Determine the (x, y) coordinate at the center of the cell enclosing the given text.  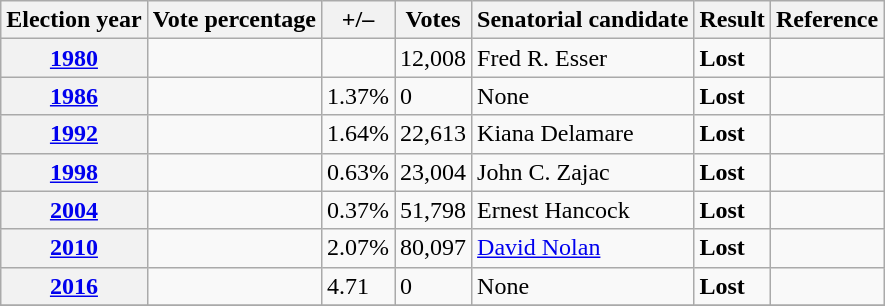
0.37% (358, 210)
David Nolan (583, 248)
4.71 (358, 286)
Fred R. Esser (583, 58)
+/– (358, 20)
Kiana Delamare (583, 134)
Reference (826, 20)
1.37% (358, 96)
John C. Zajac (583, 172)
51,798 (434, 210)
2016 (74, 286)
22,613 (434, 134)
Votes (434, 20)
2.07% (358, 248)
1986 (74, 96)
Ernest Hancock (583, 210)
23,004 (434, 172)
12,008 (434, 58)
1992 (74, 134)
2004 (74, 210)
80,097 (434, 248)
2010 (74, 248)
1998 (74, 172)
Election year (74, 20)
0.63% (358, 172)
Result (732, 20)
Senatorial candidate (583, 20)
Vote percentage (234, 20)
1980 (74, 58)
1.64% (358, 134)
